For the text-containing cell, return its midpoint in (X, Y) coordinate format. 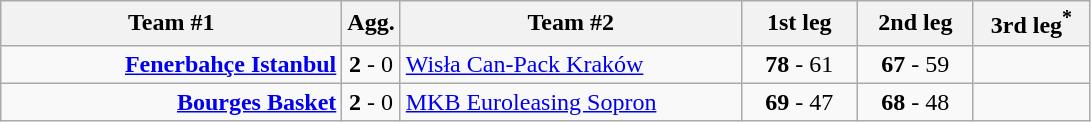
Wisła Can-Pack Kraków (570, 64)
78 - 61 (799, 64)
2nd leg (915, 24)
68 - 48 (915, 102)
3rd leg* (1031, 24)
1st leg (799, 24)
Team #1 (172, 24)
Team #2 (570, 24)
69 - 47 (799, 102)
Bourges Basket (172, 102)
67 - 59 (915, 64)
MKB Euroleasing Sopron (570, 102)
Agg. (371, 24)
Fenerbahçe Istanbul (172, 64)
